Provide the [x, y] coordinate of the cell's center where the given text is located.  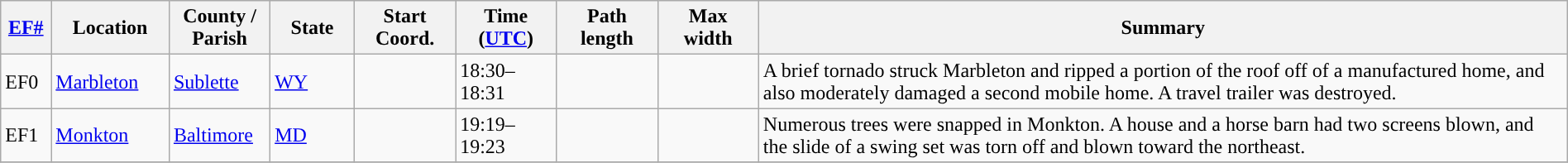
Location [111, 28]
Marbleton [111, 81]
Start Coord. [404, 28]
Max width [708, 28]
WY [313, 81]
Time (UTC) [506, 28]
Monkton [111, 136]
Sublette [219, 81]
Baltimore [219, 136]
18:30–18:31 [506, 81]
State [313, 28]
County / Parish [219, 28]
19:19–19:23 [506, 136]
MD [313, 136]
EF# [26, 28]
EF0 [26, 81]
EF1 [26, 136]
Summary [1163, 28]
Path length [607, 28]
